Scan for the cell matching the given text and deliver its [x, y] coordinate at center. 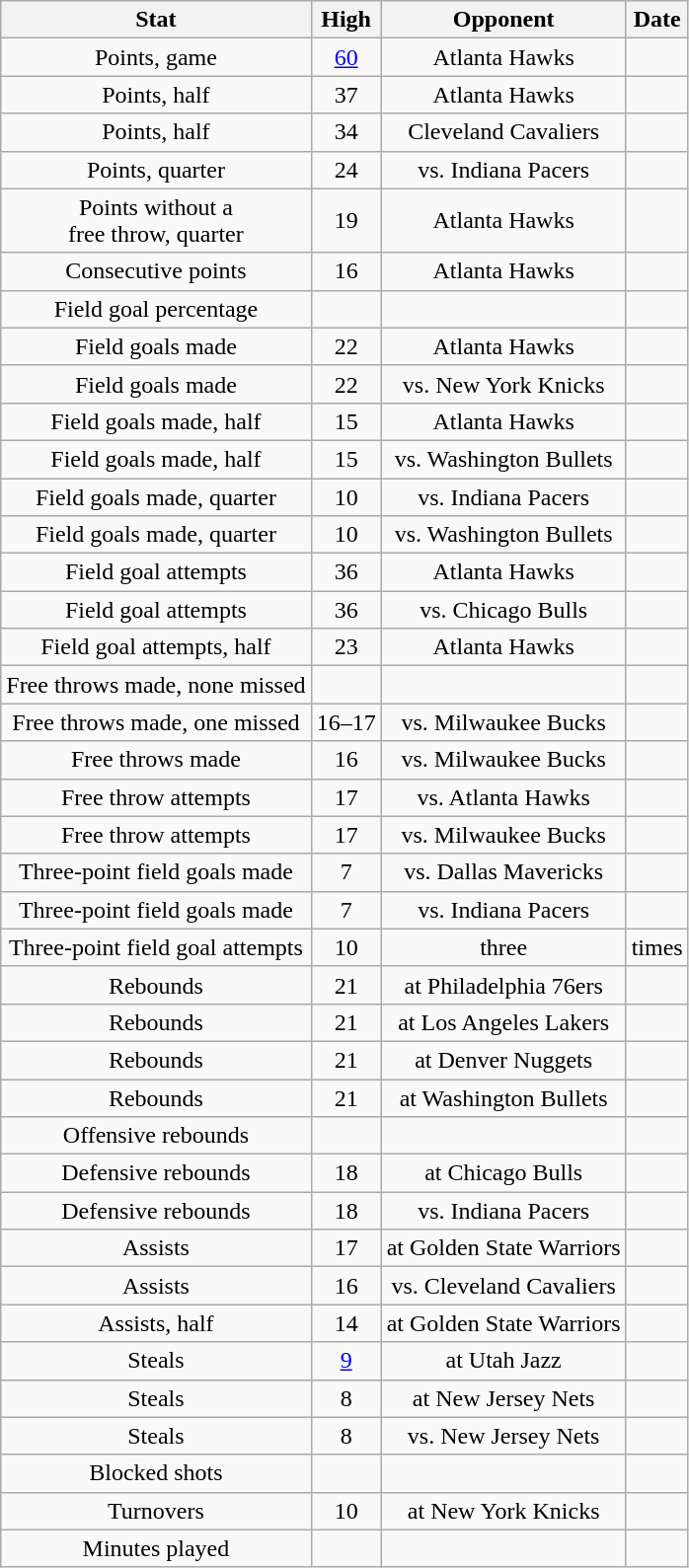
at Washington Bullets [503, 1098]
Date [657, 20]
times [657, 947]
vs. Dallas Mavericks [503, 872]
Free throws made, none missed [156, 685]
at New York Knicks [503, 1511]
Field goal attempts, half [156, 647]
9 [345, 1361]
at New Jersey Nets [503, 1398]
at Los Angeles Lakers [503, 1022]
at Philadelphia 76ers [503, 985]
24 [345, 170]
23 [345, 647]
vs. Cleveland Cavaliers [503, 1286]
vs. New York Knicks [503, 384]
Points without a free throw, quarter [156, 221]
34 [345, 132]
at Utah Jazz [503, 1361]
Points, quarter [156, 170]
60 [345, 57]
at Denver Nuggets [503, 1060]
High [345, 20]
Blocked shots [156, 1473]
at Chicago Bulls [503, 1173]
Three-point field goal attempts [156, 947]
Offensive rebounds [156, 1136]
vs. Atlanta Hawks [503, 797]
Cleveland Cavaliers [503, 132]
14 [345, 1323]
Assists, half [156, 1323]
16–17 [345, 722]
Turnovers [156, 1511]
Free throws made [156, 760]
Field goal percentage [156, 309]
vs. Chicago Bulls [503, 610]
Free throws made, one missed [156, 722]
Stat [156, 20]
Minutes played [156, 1548]
three [503, 947]
Consecutive points [156, 271]
vs. New Jersey Nets [503, 1436]
Opponent [503, 20]
Points, game [156, 57]
37 [345, 95]
19 [345, 221]
